Provide the [X, Y] coordinate of the cell's center where the given text is located.  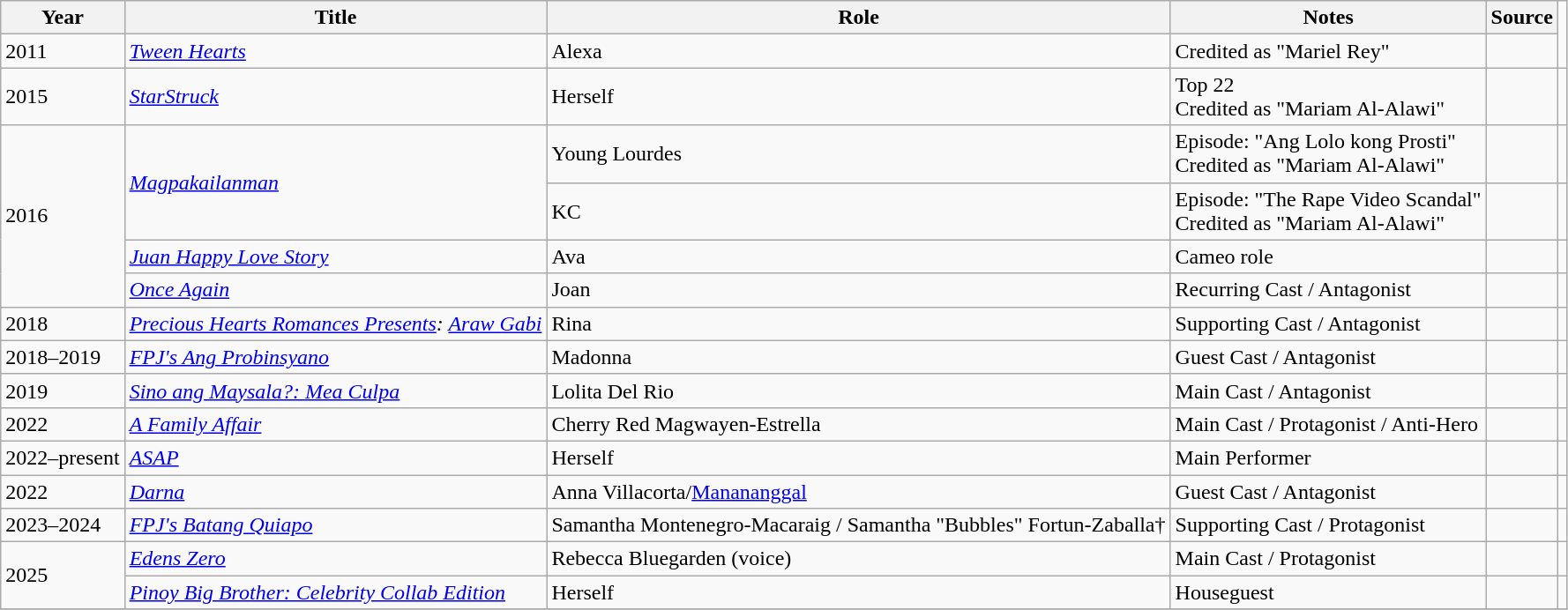
Once Again [335, 290]
FPJ's Batang Quiapo [335, 525]
Cherry Red Magwayen-Estrella [859, 424]
A Family Affair [335, 424]
ASAP [335, 457]
Cameo role [1328, 257]
Precious Hearts Romances Presents: Araw Gabi [335, 324]
Role [859, 18]
Houseguest [1328, 592]
Supporting Cast / Protagonist [1328, 525]
2011 [63, 51]
FPJ's Ang Probinsyano [335, 357]
2016 [63, 216]
Rina [859, 324]
Tween Hearts [335, 51]
Supporting Cast / Antagonist [1328, 324]
Recurring Cast / Antagonist [1328, 290]
Alexa [859, 51]
Title [335, 18]
Samantha Montenegro-Macaraig / Samantha "Bubbles" Fortun-Zaballa† [859, 525]
Top 22 Credited as "Mariam Al-Alawi" [1328, 97]
2018 [63, 324]
KC [859, 212]
2018–2019 [63, 357]
Main Cast / Protagonist / Anti-Hero [1328, 424]
Credited as "Mariel Rey" [1328, 51]
2025 [63, 576]
2022–present [63, 457]
Rebecca Bluegarden (voice) [859, 559]
2019 [63, 391]
Lolita Del Rio [859, 391]
Edens Zero [335, 559]
StarStruck [335, 97]
Joan [859, 290]
Sino ang Maysala?: Mea Culpa [335, 391]
Main Cast / Antagonist [1328, 391]
Magpakailanman [335, 182]
Episode: "Ang Lolo kong Prosti" Credited as "Mariam Al-Alawi" [1328, 153]
Ava [859, 257]
Madonna [859, 357]
Darna [335, 491]
2015 [63, 97]
Anna Villacorta/Manananggal [859, 491]
Pinoy Big Brother: Celebrity Collab Edition [335, 592]
Main Cast / Protagonist [1328, 559]
Year [63, 18]
Young Lourdes [859, 153]
Juan Happy Love Story [335, 257]
2023–2024 [63, 525]
Notes [1328, 18]
Main Performer [1328, 457]
Source [1522, 18]
Episode: "The Rape Video Scandal" Credited as "Mariam Al-Alawi" [1328, 212]
